Capture the cell that displays the provided text and extract its (X, Y) central coordinate. 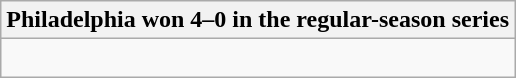
Philadelphia won 4–0 in the regular-season series (258, 20)
